Scan for the cell matching the given text and deliver its [x, y] coordinate at center. 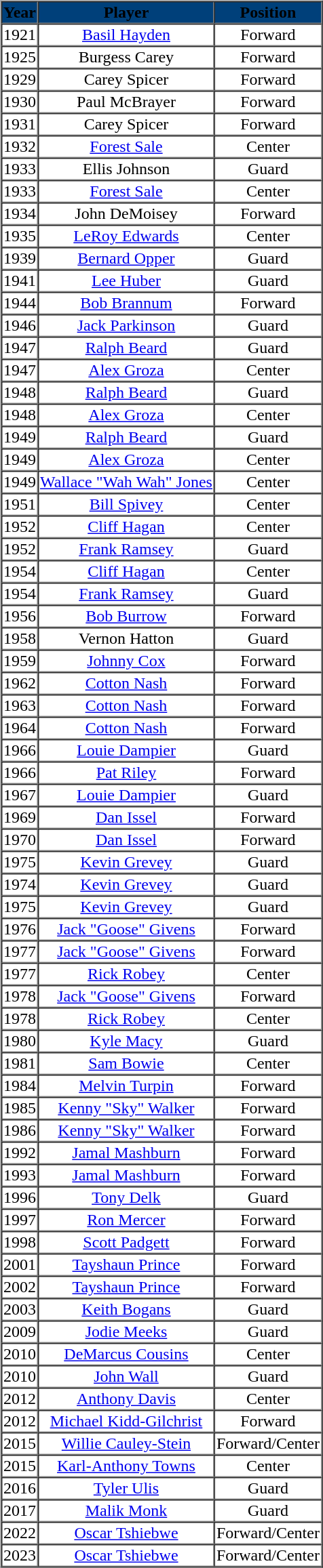
2003 [20, 1309]
1925 [20, 57]
Sam Bowie [126, 1064]
1981 [20, 1064]
2016 [20, 1488]
1931 [20, 125]
2023 [20, 1556]
1998 [20, 1243]
Bob Brannum [126, 304]
Karl-Anthony Towns [126, 1466]
Jodie Meeks [126, 1332]
Year [20, 12]
1929 [20, 80]
Player [126, 12]
1934 [20, 214]
Basil Hayden [126, 35]
Ron Mercer [126, 1220]
1935 [20, 236]
Keith Bogans [126, 1309]
2009 [20, 1332]
Ellis Johnson [126, 169]
Willie Cauley-Stein [126, 1443]
Bob Burrow [126, 617]
2001 [20, 1264]
Pat Riley [126, 772]
1996 [20, 1198]
1976 [20, 930]
2017 [20, 1511]
1992 [20, 1153]
2002 [20, 1287]
1964 [20, 728]
Kyle Macy [126, 1041]
Bernard Opper [126, 259]
Wallace "Wah Wah" Jones [126, 482]
1984 [20, 1086]
1941 [20, 281]
1986 [20, 1130]
LeRoy Edwards [126, 236]
DeMarcus Cousins [126, 1354]
1970 [20, 840]
John Wall [126, 1377]
Jack Parkinson [126, 325]
Johnny Cox [126, 661]
1939 [20, 259]
1921 [20, 35]
Tyler Ulis [126, 1488]
2022 [20, 1533]
Scott Padgett [126, 1243]
1969 [20, 817]
Paul McBrayer [126, 102]
1962 [20, 683]
John DeMoisey [126, 214]
Melvin Turpin [126, 1086]
1932 [20, 146]
1951 [20, 504]
1930 [20, 102]
1958 [20, 638]
Malik Monk [126, 1511]
1980 [20, 1041]
1956 [20, 617]
1997 [20, 1220]
1985 [20, 1109]
1974 [20, 885]
1946 [20, 325]
1967 [20, 796]
Position [268, 12]
Burgess Carey [126, 57]
1993 [20, 1175]
Vernon Hatton [126, 638]
Bill Spivey [126, 504]
Michael Kidd-Gilchrist [126, 1422]
Anthony Davis [126, 1399]
1944 [20, 304]
Lee Huber [126, 281]
Tony Delk [126, 1198]
1963 [20, 706]
1959 [20, 661]
